Identify which cell holds the provided text, then report its (x, y) central coordinate. 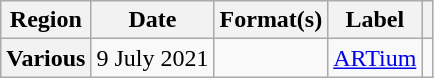
Format(s) (271, 20)
ARTium (375, 58)
Date (152, 20)
Label (375, 20)
Various (46, 58)
9 July 2021 (152, 58)
Region (46, 20)
